Locate the cell with the specified text and output its (x, y) center coordinate. 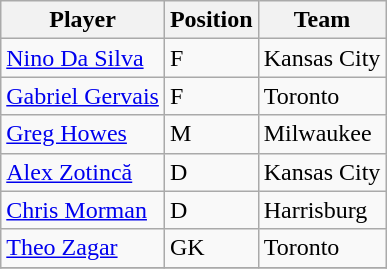
GK (211, 248)
Gabriel Gervais (83, 96)
Harrisburg (322, 210)
Milwaukee (322, 134)
Nino Da Silva (83, 58)
M (211, 134)
Theo Zagar (83, 248)
Position (211, 20)
Player (83, 20)
Alex Zotincă (83, 172)
Chris Morman (83, 210)
Greg Howes (83, 134)
Team (322, 20)
